For the text-containing cell, return its midpoint in (x, y) coordinate format. 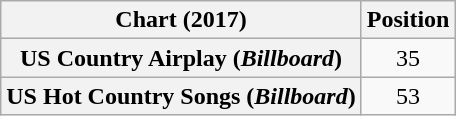
35 (408, 58)
Chart (2017) (181, 20)
53 (408, 96)
Position (408, 20)
US Country Airplay (Billboard) (181, 58)
US Hot Country Songs (Billboard) (181, 96)
